Scan for the cell matching the given text and deliver its [X, Y] coordinate at center. 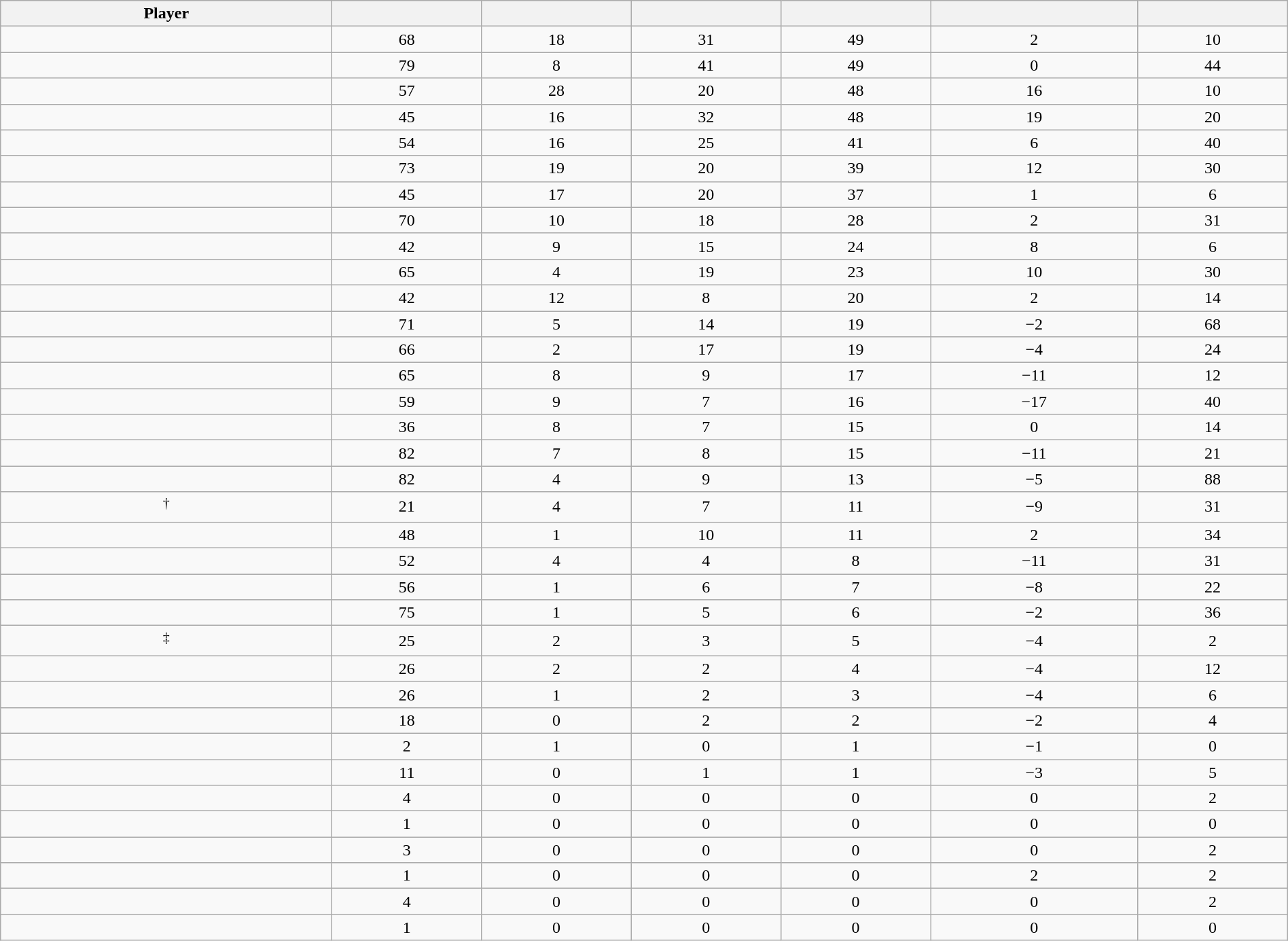
52 [407, 561]
56 [407, 587]
73 [407, 168]
22 [1213, 587]
59 [407, 402]
79 [407, 65]
75 [407, 613]
37 [855, 194]
−8 [1034, 587]
13 [855, 479]
−1 [1034, 746]
32 [706, 117]
Player [166, 14]
57 [407, 91]
34 [1213, 535]
−5 [1034, 479]
−3 [1034, 773]
−17 [1034, 402]
88 [1213, 479]
66 [407, 350]
−9 [1034, 507]
44 [1213, 65]
23 [855, 272]
† [166, 507]
70 [407, 220]
71 [407, 324]
39 [855, 168]
‡ [166, 641]
54 [407, 143]
